Find where the given text appears and provide that cell's center as [X, Y] coordinate. 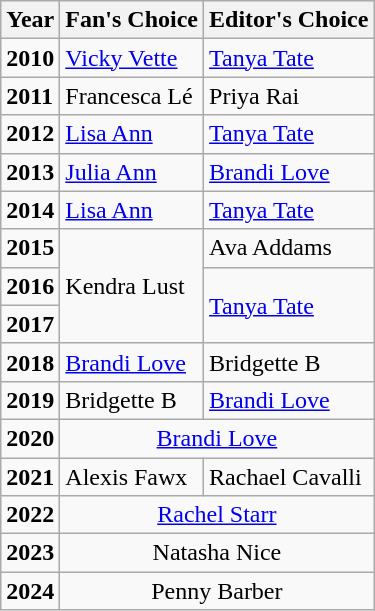
2011 [30, 96]
Priya Rai [289, 96]
Vicky Vette [132, 58]
2016 [30, 286]
Year [30, 20]
Penny Barber [217, 591]
Rachael Cavalli [289, 477]
2023 [30, 553]
Natasha Nice [217, 553]
Fan's Choice [132, 20]
Rachel Starr [217, 515]
Francesca Lé [132, 96]
Ava Addams [289, 248]
2021 [30, 477]
2012 [30, 134]
Editor's Choice [289, 20]
2015 [30, 248]
2022 [30, 515]
Julia Ann [132, 172]
Alexis Fawx [132, 477]
2024 [30, 591]
Kendra Lust [132, 286]
2013 [30, 172]
2014 [30, 210]
2017 [30, 324]
2018 [30, 362]
2019 [30, 400]
2020 [30, 438]
2010 [30, 58]
